Output the (X, Y) coordinate of the center of the cell containing the given text.  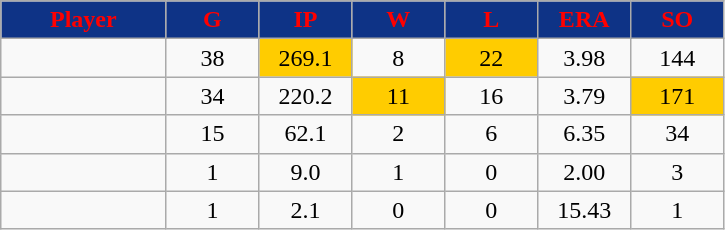
Player (84, 20)
3.98 (584, 58)
3.79 (584, 96)
2.1 (306, 210)
171 (678, 96)
6 (492, 134)
220.2 (306, 96)
3 (678, 172)
16 (492, 96)
W (398, 20)
ERA (584, 20)
15.43 (584, 210)
62.1 (306, 134)
L (492, 20)
G (212, 20)
22 (492, 58)
38 (212, 58)
15 (212, 134)
8 (398, 58)
IP (306, 20)
11 (398, 96)
144 (678, 58)
2.00 (584, 172)
9.0 (306, 172)
269.1 (306, 58)
6.35 (584, 134)
2 (398, 134)
SO (678, 20)
